Scan for the cell matching the given text and deliver its [X, Y] coordinate at center. 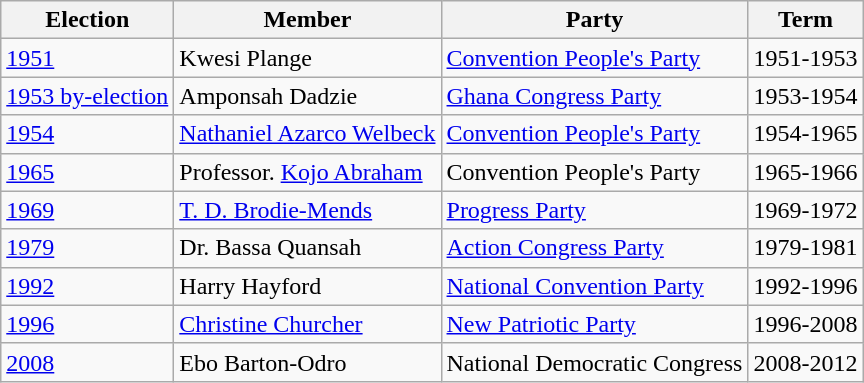
Dr. Bassa Quansah [308, 248]
Harry Hayford [308, 286]
2008 [88, 362]
Ebo Barton-Odro [308, 362]
Member [308, 20]
Action Congress Party [594, 248]
Term [806, 20]
1953-1954 [806, 96]
1969 [88, 210]
1953 by-election [88, 96]
Ghana Congress Party [594, 96]
Amponsah Dadzie [308, 96]
Professor. Kojo Abraham [308, 172]
1951 [88, 58]
T. D. Brodie-Mends [308, 210]
1951-1953 [806, 58]
1992 [88, 286]
Party [594, 20]
Nathaniel Azarco Welbeck [308, 134]
National Convention Party [594, 286]
1996 [88, 324]
1992-1996 [806, 286]
2008-2012 [806, 362]
Christine Churcher [308, 324]
Kwesi Plange [308, 58]
1979-1981 [806, 248]
Election [88, 20]
1979 [88, 248]
1954 [88, 134]
New Patriotic Party [594, 324]
1965 [88, 172]
National Democratic Congress [594, 362]
Progress Party [594, 210]
1965-1966 [806, 172]
1969-1972 [806, 210]
1954-1965 [806, 134]
1996-2008 [806, 324]
